Determine the (x, y) coordinate at the center of the cell enclosing the given text.  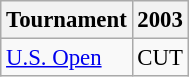
Tournament (66, 20)
2003 (160, 20)
CUT (160, 58)
U.S. Open (66, 58)
